Capture the cell that displays the provided text and extract its (x, y) central coordinate. 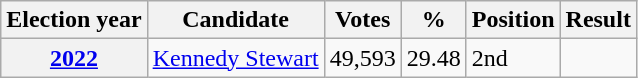
Position (513, 20)
% (434, 20)
Kennedy Stewart (236, 58)
Candidate (236, 20)
Votes (362, 20)
29.48 (434, 58)
Election year (74, 20)
49,593 (362, 58)
2022 (74, 58)
2nd (513, 58)
Result (598, 20)
